Scan for the cell matching the given text and deliver its (x, y) coordinate at center. 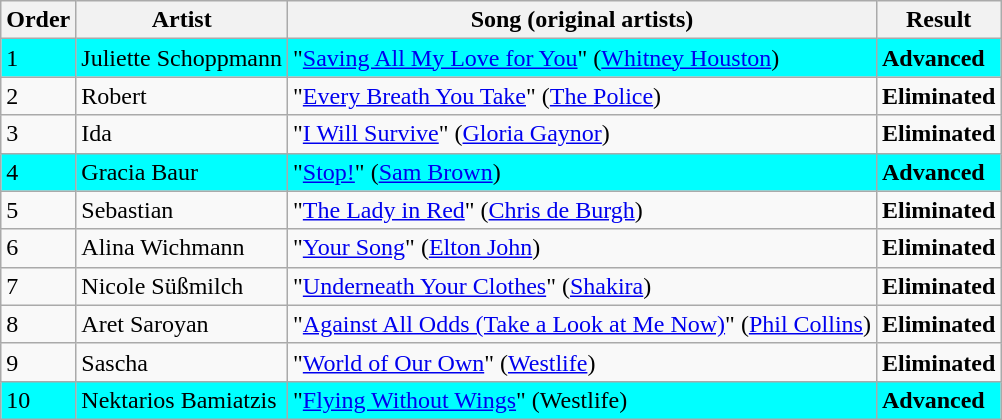
Alina Wichmann (182, 248)
7 (38, 286)
Song (original artists) (582, 20)
Sascha (182, 362)
Aret Saroyan (182, 324)
"World of Our Own" (Westlife) (582, 362)
Ida (182, 134)
"I Will Survive" (Gloria Gaynor) (582, 134)
3 (38, 134)
"Against All Odds (Take a Look at Me Now)" (Phil Collins) (582, 324)
2 (38, 96)
"The Lady in Red" (Chris de Burgh) (582, 210)
8 (38, 324)
"Stop!" (Sam Brown) (582, 172)
Order (38, 20)
"Every Breath You Take" (The Police) (582, 96)
"Flying Without Wings" (Westlife) (582, 400)
"Saving All My Love for You" (Whitney Houston) (582, 58)
Gracia Baur (182, 172)
9 (38, 362)
5 (38, 210)
Result (938, 20)
1 (38, 58)
Sebastian (182, 210)
4 (38, 172)
6 (38, 248)
Juliette Schoppmann (182, 58)
Artist (182, 20)
"Underneath Your Clothes" (Shakira) (582, 286)
Nicole Süßmilch (182, 286)
"Your Song" (Elton John) (582, 248)
Robert (182, 96)
Nektarios Bamiatzis (182, 400)
10 (38, 400)
